From the cell containing the given text, extract its center point as [X, Y] coordinate. 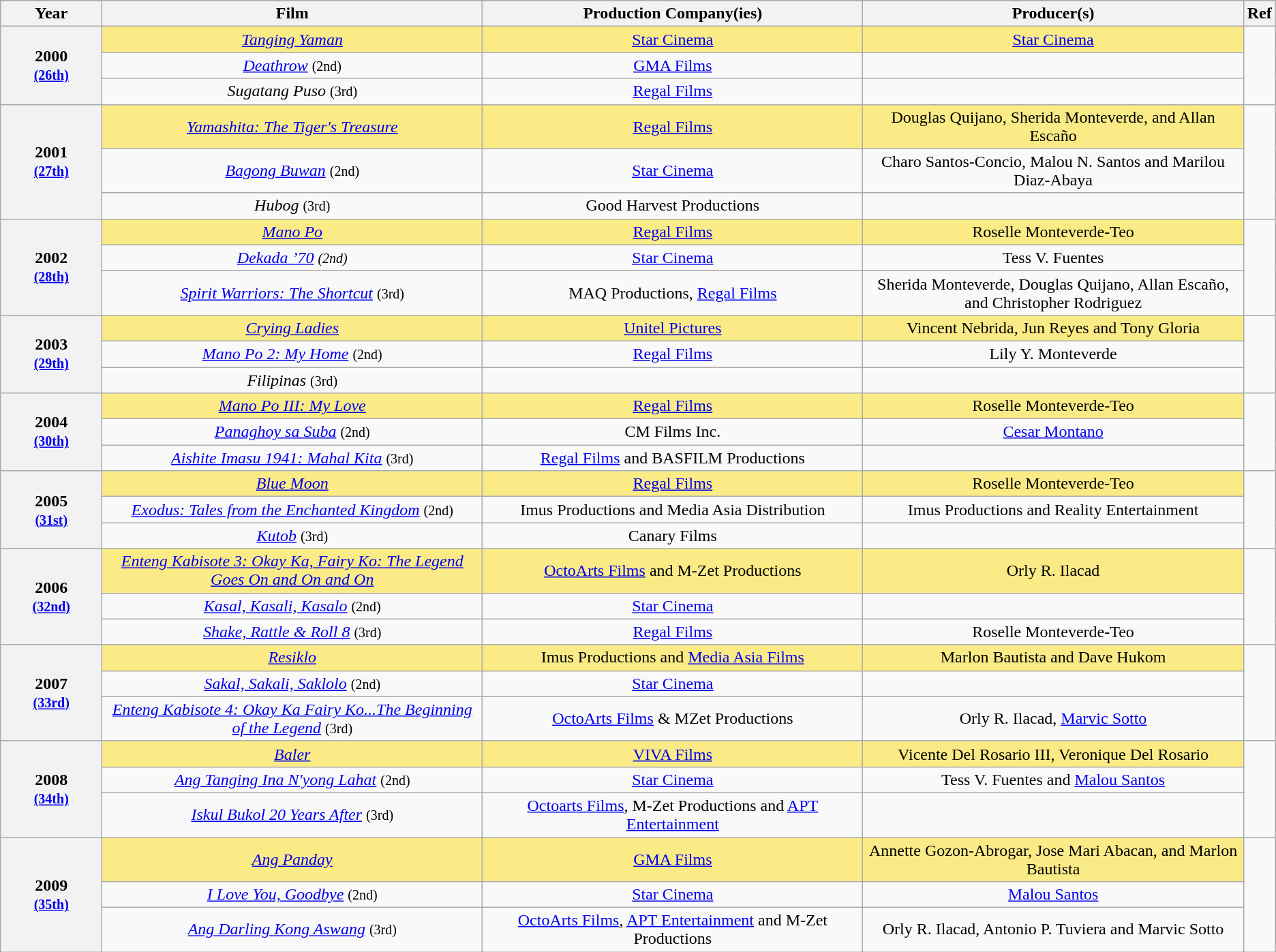
Marlon Bautista and Dave Hukom [1053, 658]
Sherida Monteverde, Douglas Quijano, Allan Escaño, and Christopher Rodriguez [1053, 293]
Imus Productions and Media Asia Distribution [673, 510]
Douglas Quijano, Sherida Monteverde, and Allan Escaño [1053, 127]
Filipinas (3rd) [292, 380]
Ref [1260, 14]
Regal Films and BASFILM Productions [673, 458]
Kasal, Kasali, Kasalo (2nd) [292, 606]
Canary Films [673, 536]
Tess V. Fuentes [1053, 258]
Ang Tanging Ina N'yong Lahat (2nd) [292, 780]
Malou Santos [1053, 895]
Film [292, 14]
Unitel Pictures [673, 328]
2003 (29th) [52, 354]
Exodus: Tales from the Enchanted Kingdom (2nd) [292, 510]
2004 (30th) [52, 432]
Good Harvest Productions [673, 206]
OctoArts Films & MZet Productions [673, 718]
Shake, Rattle & Roll 8 (3rd) [292, 632]
MAQ Productions, Regal Films [673, 293]
2005 (31st) [52, 510]
Mano Po 2: My Home (2nd) [292, 354]
Mano Po III: My Love [292, 406]
Bagong Buwan (2nd) [292, 170]
Tess V. Fuentes and Malou Santos [1053, 780]
Annette Gozon-Abrogar, Jose Mari Abacan, and Marlon Bautista [1053, 859]
CM Films Inc. [673, 432]
Crying Ladies [292, 328]
Imus Productions and Reality Entertainment [1053, 510]
Resiklo [292, 658]
Dekada ’70 (2nd) [292, 258]
Enteng Kabisote 4: Okay Ka Fairy Ko...The Beginning of the Legend (3rd) [292, 718]
OctoArts Films, APT Entertainment and M-Zet Productions [673, 930]
2007 (33rd) [52, 692]
2000 (26th) [52, 65]
Deathrow (2nd) [292, 65]
Producer(s) [1053, 14]
Octoarts Films, M-Zet Productions and APT Entertainment [673, 815]
Vincent Nebrida, Jun Reyes and Tony Gloria [1053, 328]
2009 (35th) [52, 894]
Tanging Yaman [292, 40]
Ang Panday [292, 859]
Year [52, 14]
2001 (27th) [52, 162]
Aishite Imasu 1941: Mahal Kita (3rd) [292, 458]
Kutob (3rd) [292, 536]
Ang Darling Kong Aswang (3rd) [292, 930]
Sakal, Sakali, Saklolo (2nd) [292, 684]
Production Company(ies) [673, 14]
Orly R. Ilacad, Marvic Sotto [1053, 718]
Orly R. Ilacad [1053, 571]
2006 (32nd) [52, 597]
Cesar Montano [1053, 432]
Imus Productions and Media Asia Films [673, 658]
Baler [292, 754]
Iskul Bukol 20 Years After (3rd) [292, 815]
Hubog (3rd) [292, 206]
Charo Santos-Concio, Malou N. Santos and Marilou Diaz-Abaya [1053, 170]
2008 (34th) [52, 789]
Lily Y. Monteverde [1053, 354]
I Love You, Goodbye (2nd) [292, 895]
Blue Moon [292, 484]
Sugatang Puso (3rd) [292, 91]
VIVA Films [673, 754]
Yamashita: The Tiger's Treasure [292, 127]
Mano Po [292, 232]
Vicente Del Rosario III, Veronique Del Rosario [1053, 754]
Enteng Kabisote 3: Okay Ka, Fairy Ko: The Legend Goes On and On and On [292, 571]
OctoArts Films and M-Zet Productions [673, 571]
Spirit Warriors: The Shortcut (3rd) [292, 293]
Panaghoy sa Suba (2nd) [292, 432]
2002 (28th) [52, 267]
Orly R. Ilacad, Antonio P. Tuviera and Marvic Sotto [1053, 930]
